For the text-containing cell, return its midpoint in (X, Y) coordinate format. 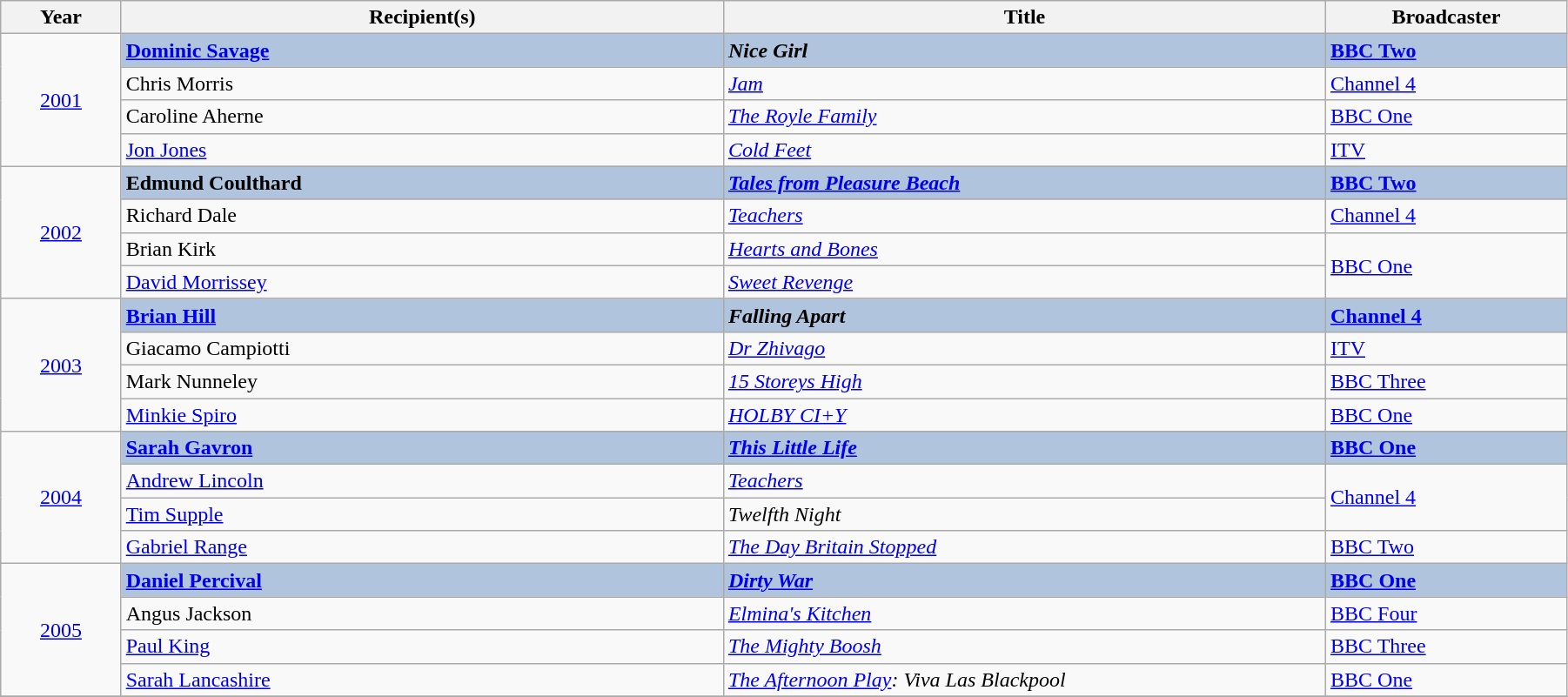
Brian Kirk (422, 249)
David Morrissey (422, 282)
Falling Apart (1024, 315)
Dominic Savage (422, 50)
Chris Morris (422, 84)
2003 (61, 365)
Paul King (422, 647)
Dirty War (1024, 580)
Cold Feet (1024, 150)
Dr Zhivago (1024, 348)
The Day Britain Stopped (1024, 547)
HOLBY CI+Y (1024, 415)
Edmund Coulthard (422, 183)
Andrew Lincoln (422, 481)
The Mighty Boosh (1024, 647)
Minkie Spiro (422, 415)
Nice Girl (1024, 50)
Jon Jones (422, 150)
Caroline Aherne (422, 117)
This Little Life (1024, 448)
Recipient(s) (422, 17)
Angus Jackson (422, 613)
Elmina's Kitchen (1024, 613)
Sarah Gavron (422, 448)
Giacamo Campiotti (422, 348)
BBC Four (1446, 613)
Year (61, 17)
The Afternoon Play: Viva Las Blackpool (1024, 680)
2001 (61, 100)
2002 (61, 232)
2005 (61, 630)
Brian Hill (422, 315)
2004 (61, 498)
Sweet Revenge (1024, 282)
Hearts and Bones (1024, 249)
Jam (1024, 84)
The Royle Family (1024, 117)
Gabriel Range (422, 547)
Mark Nunneley (422, 381)
Sarah Lancashire (422, 680)
Broadcaster (1446, 17)
Tim Supple (422, 514)
Title (1024, 17)
15 Storeys High (1024, 381)
Richard Dale (422, 216)
Twelfth Night (1024, 514)
Daniel Percival (422, 580)
Tales from Pleasure Beach (1024, 183)
